Return the [X, Y] coordinate for the center point of the cell that contains the specified text.  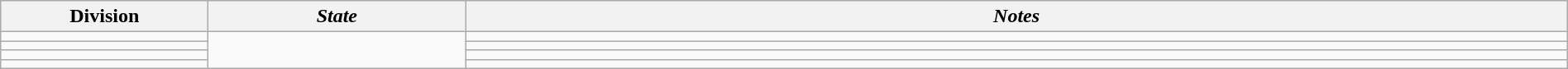
Notes [1016, 16]
State [337, 16]
Division [104, 16]
